Provide the [X, Y] coordinate of the cell's center where the given text is located.  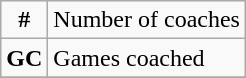
Number of coaches [147, 20]
GC [24, 58]
# [24, 20]
Games coached [147, 58]
